Output the (X, Y) coordinate of the center of the cell containing the given text.  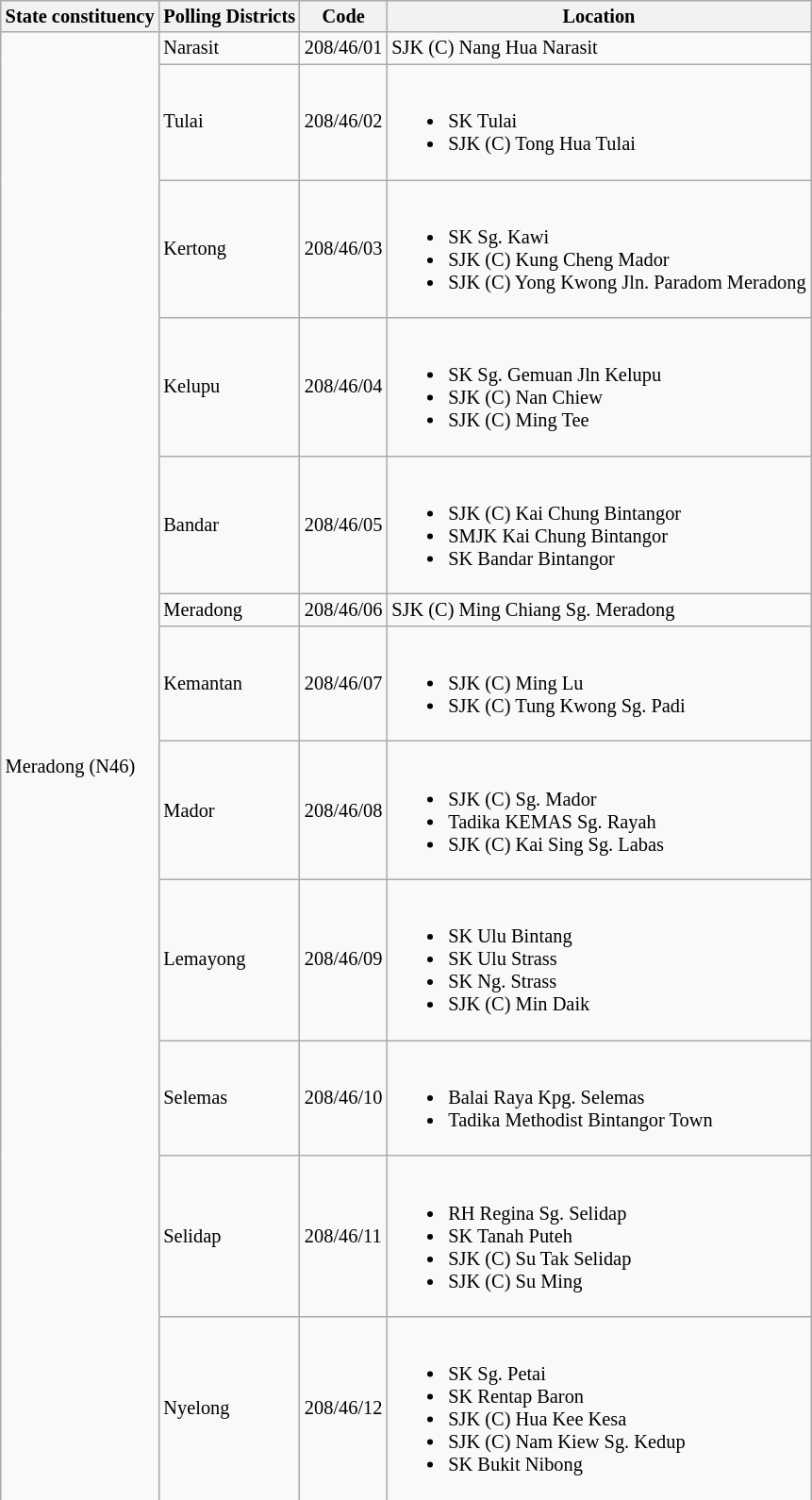
SK Sg. PetaiSK Rentap BaronSJK (C) Hua Kee KesaSJK (C) Nam Kiew Sg. KedupSK Bukit Nibong (598, 1408)
208/46/01 (343, 48)
Kelupu (229, 387)
208/46/02 (343, 122)
208/46/07 (343, 683)
SK Sg. Gemuan Jln KelupuSJK (C) Nan ChiewSJK (C) Ming Tee (598, 387)
State constituency (80, 16)
208/46/04 (343, 387)
208/46/09 (343, 959)
208/46/05 (343, 525)
208/46/11 (343, 1236)
Meradong (N46) (80, 766)
208/46/12 (343, 1408)
RH Regina Sg. SelidapSK Tanah PutehSJK (C) Su Tak SelidapSJK (C) Su Ming (598, 1236)
208/46/08 (343, 810)
Location (598, 16)
SJK (C) Nang Hua Narasit (598, 48)
Polling Districts (229, 16)
Kemantan (229, 683)
Code (343, 16)
SK Sg. KawiSJK (C) Kung Cheng MadorSJK (C) Yong Kwong Jln. Paradom Meradong (598, 248)
208/46/10 (343, 1097)
Selemas (229, 1097)
208/46/06 (343, 609)
Meradong (229, 609)
Mador (229, 810)
SJK (C) Ming LuSJK (C) Tung Kwong Sg. Padi (598, 683)
SJK (C) Kai Chung BintangorSMJK Kai Chung BintangorSK Bandar Bintangor (598, 525)
Lemayong (229, 959)
SJK (C) Ming Chiang Sg. Meradong (598, 609)
Bandar (229, 525)
SK Ulu BintangSK Ulu StrassSK Ng. StrassSJK (C) Min Daik (598, 959)
208/46/03 (343, 248)
SK TulaiSJK (C) Tong Hua Tulai (598, 122)
Nyelong (229, 1408)
Kertong (229, 248)
Selidap (229, 1236)
Tulai (229, 122)
Balai Raya Kpg. SelemasTadika Methodist Bintangor Town (598, 1097)
SJK (C) Sg. MadorTadika KEMAS Sg. RayahSJK (C) Kai Sing Sg. Labas (598, 810)
Narasit (229, 48)
